Determine the [x, y] coordinate at the center of the cell enclosing the given text.  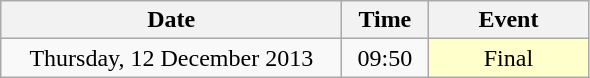
Time [385, 20]
Event [508, 20]
Thursday, 12 December 2013 [172, 58]
Date [172, 20]
09:50 [385, 58]
Final [508, 58]
